From the cell containing the given text, extract its center point as [X, Y] coordinate. 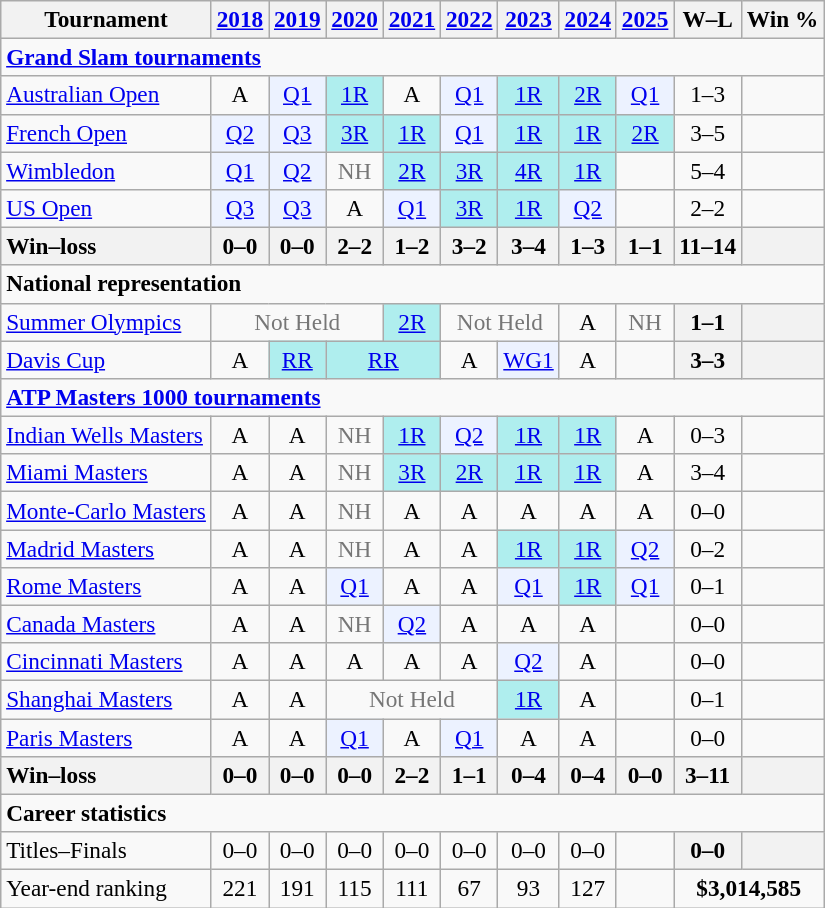
5–4 [708, 170]
2024 [588, 19]
National representation [412, 284]
3–11 [708, 775]
2018 [240, 19]
3–5 [708, 133]
115 [354, 888]
Career statistics [412, 813]
191 [298, 888]
0–3 [708, 435]
Miami Masters [106, 473]
Summer Olympics [106, 322]
Titles–Finals [106, 850]
2021 [412, 19]
93 [528, 888]
Rome Masters [106, 586]
Monte-Carlo Masters [106, 510]
67 [470, 888]
1–2 [412, 246]
127 [588, 888]
2020 [354, 19]
Davis Cup [106, 359]
US Open [106, 208]
Tournament [106, 19]
0–2 [708, 548]
2019 [298, 19]
ATP Masters 1000 tournaments [412, 397]
$3,014,585 [749, 888]
W–L [708, 19]
Australian Open [106, 95]
111 [412, 888]
Year-end ranking [106, 888]
2022 [470, 19]
WG1 [528, 359]
3–3 [708, 359]
Paris Masters [106, 737]
Cincinnati Masters [106, 662]
Madrid Masters [106, 548]
221 [240, 888]
4R [528, 170]
Indian Wells Masters [106, 435]
French Open [106, 133]
Win % [782, 19]
3–2 [470, 246]
11–14 [708, 246]
2025 [644, 19]
Shanghai Masters [106, 699]
Canada Masters [106, 624]
Wimbledon [106, 170]
Grand Slam tournaments [412, 57]
2023 [528, 19]
